Return (X, Y) of the center of cell containing provided text 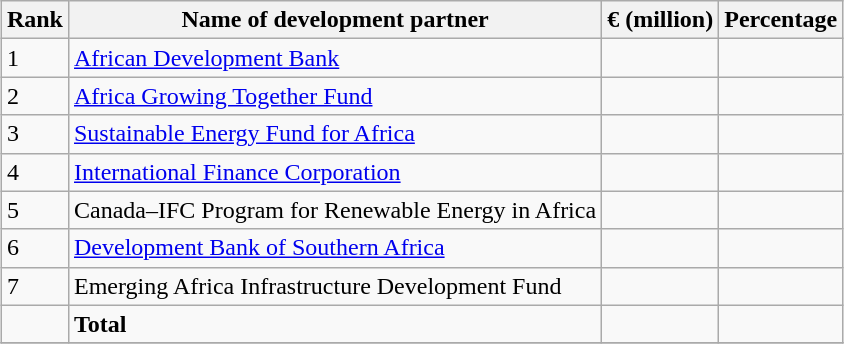
6 (34, 248)
International Finance Corporation (334, 172)
4 (34, 172)
African Development Bank (334, 58)
Rank (34, 20)
Percentage (781, 20)
Name of development partner (334, 20)
Emerging Africa Infrastructure Development Fund (334, 286)
Development Bank of Southern Africa (334, 248)
Africa Growing Together Fund (334, 96)
€ (million) (660, 20)
Canada–IFC Program for Renewable Energy in Africa (334, 210)
1 (34, 58)
7 (34, 286)
3 (34, 134)
5 (34, 210)
Sustainable Energy Fund for Africa (334, 134)
2 (34, 96)
Total (334, 324)
